Find where the given text appears and provide that cell's center as (x, y) coordinate. 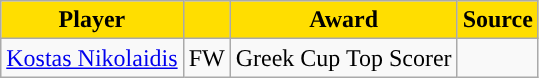
FW (206, 58)
Award (344, 20)
Player (92, 20)
Greek Cup Top Scorer (344, 58)
Kostas Nikolaidis (92, 58)
Source (498, 20)
